Scan for the cell matching the given text and deliver its [X, Y] coordinate at center. 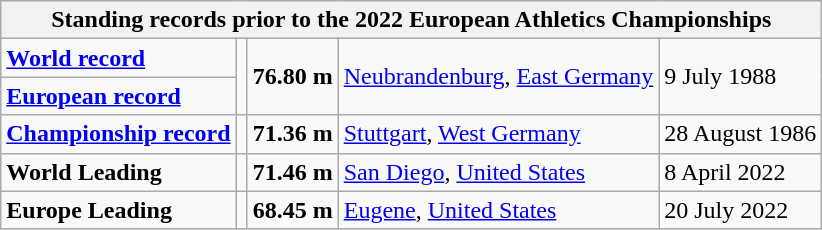
San Diego, United States [498, 172]
Standing records prior to the 2022 European Athletics Championships [412, 20]
Neubrandenburg, East Germany [498, 77]
76.80 m [292, 77]
European record [118, 96]
9 July 1988 [740, 77]
28 August 1986 [740, 134]
World record [118, 58]
Eugene, United States [498, 210]
Stuttgart, West Germany [498, 134]
20 July 2022 [740, 210]
Europe Leading [118, 210]
World Leading [118, 172]
8 April 2022 [740, 172]
71.46 m [292, 172]
71.36 m [292, 134]
Championship record [118, 134]
68.45 m [292, 210]
